Provide the [X, Y] coordinate of the cell's center where the given text is located.  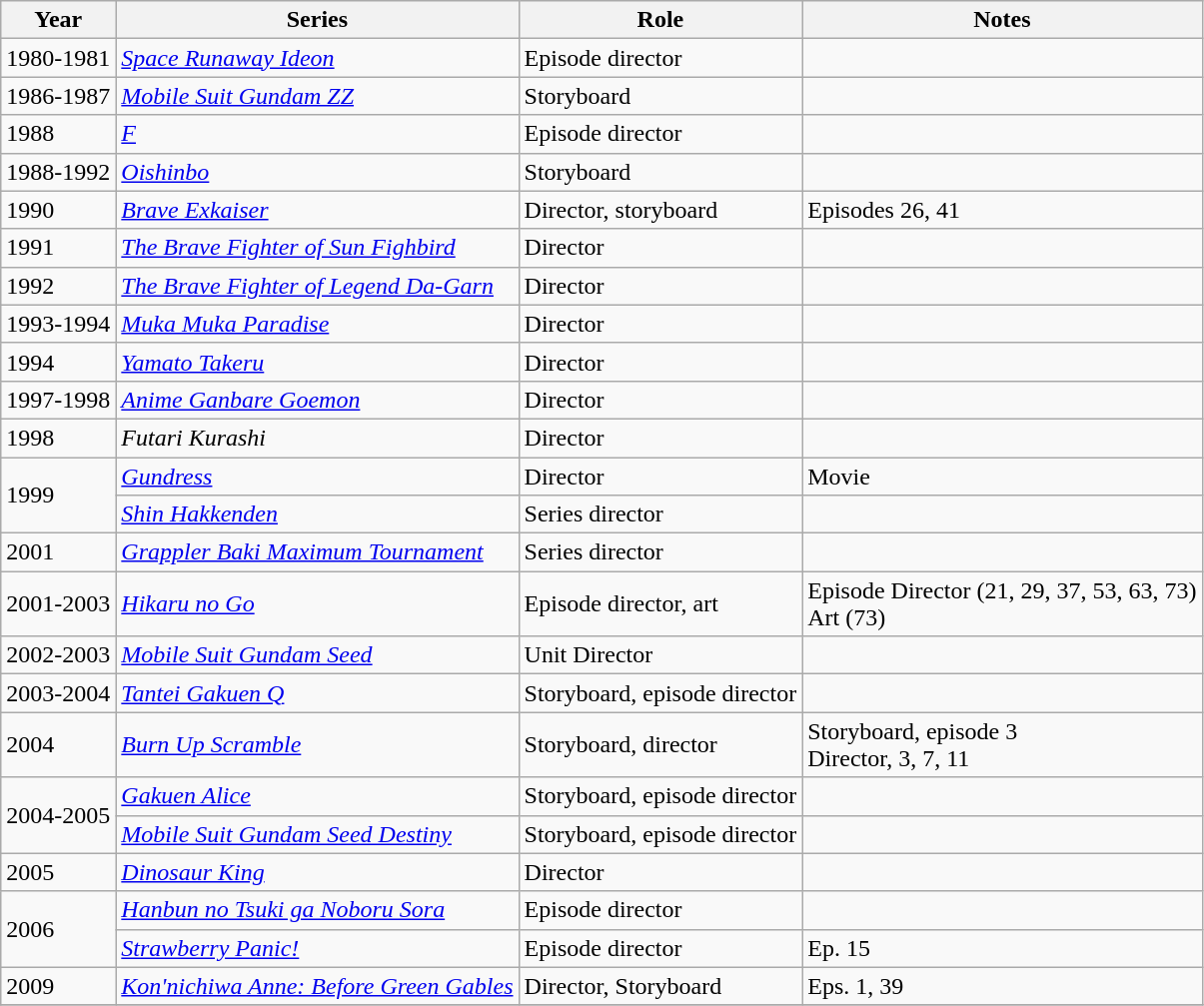
Notes [1002, 20]
The Brave Fighter of Legend Da-Garn [318, 286]
1990 [58, 210]
1993-1994 [58, 324]
2009 [58, 986]
2004 [58, 745]
Gundress [318, 477]
Episodes 26, 41 [1002, 210]
1998 [58, 438]
Mobile Suit Gundam Seed Destiny [318, 834]
2001-2003 [58, 603]
1999 [58, 496]
Space Runaway Ideon [318, 58]
1980-1981 [58, 58]
Director, storyboard [660, 210]
Director, Storyboard [660, 986]
Shin Hakkenden [318, 514]
2004-2005 [58, 815]
Episode Director (21, 29, 37, 53, 63, 73)Art (73) [1002, 603]
Hikaru no Go [318, 603]
Brave Exkaiser [318, 210]
Eps. 1, 39 [1002, 986]
Dinosaur King [318, 872]
Yamato Takeru [318, 362]
Kon'nichiwa Anne: Before Green Gables [318, 986]
2001 [58, 552]
1992 [58, 286]
Mobile Suit Gundam ZZ [318, 96]
The Brave Fighter of Sun Fighbird [318, 248]
F [318, 134]
Burn Up Scramble [318, 745]
Tantei Gakuen Q [318, 693]
Ep. 15 [1002, 948]
Oishinbo [318, 172]
1986-1987 [58, 96]
Muka Muka Paradise [318, 324]
Futari Kurashi [318, 438]
1991 [58, 248]
2003-2004 [58, 693]
Year [58, 20]
Episode director, art [660, 603]
Hanbun no Tsuki ga Noboru Sora [318, 910]
1997-1998 [58, 400]
Strawberry Panic! [318, 948]
1994 [58, 362]
Grappler Baki Maximum Tournament [318, 552]
1988 [58, 134]
Series [318, 20]
2002-2003 [58, 655]
Unit Director [660, 655]
Storyboard, director [660, 745]
2006 [58, 929]
Anime Ganbare Goemon [318, 400]
Storyboard, episode 3Director, 3, 7, 11 [1002, 745]
2005 [58, 872]
Role [660, 20]
Movie [1002, 477]
Gakuen Alice [318, 796]
Mobile Suit Gundam Seed [318, 655]
1988-1992 [58, 172]
